Return the (x, y) coordinate for the center point of the cell that contains the specified text.  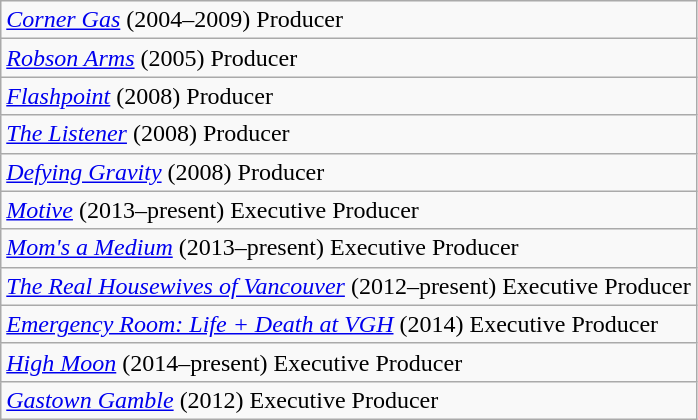
Flashpoint (2008) Producer (349, 96)
The Real Housewives of Vancouver (2012–present) Executive Producer (349, 286)
Gastown Gamble (2012) Executive Producer (349, 400)
Mom's a Medium (2013–present) Executive Producer (349, 248)
Defying Gravity (2008) Producer (349, 172)
Motive (2013–present) Executive Producer (349, 210)
Robson Arms (2005) Producer (349, 58)
Corner Gas (2004–2009) Producer (349, 20)
High Moon (2014–present) Executive Producer (349, 362)
Emergency Room: Life + Death at VGH (2014) Executive Producer (349, 324)
The Listener (2008) Producer (349, 134)
